From the cell containing the given text, extract its center point as [X, Y] coordinate. 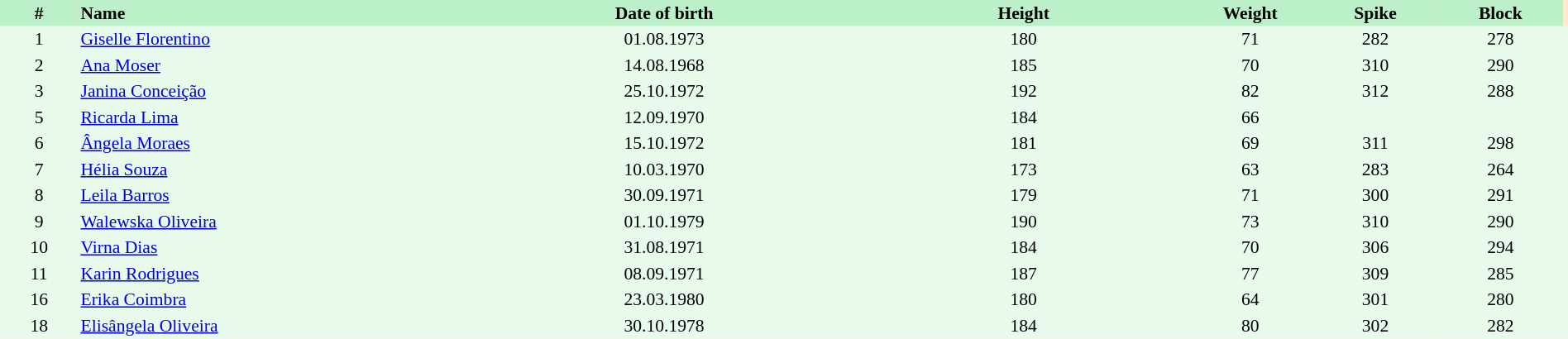
306 [1374, 248]
12.09.1970 [664, 117]
Spike [1374, 13]
82 [1250, 91]
15.10.1972 [664, 144]
14.08.1968 [664, 65]
300 [1374, 195]
Janina Conceição [273, 91]
280 [1500, 299]
80 [1250, 326]
192 [1024, 91]
66 [1250, 117]
179 [1024, 195]
23.03.1980 [664, 299]
187 [1024, 274]
30.10.1978 [664, 326]
73 [1250, 222]
173 [1024, 169]
302 [1374, 326]
264 [1500, 169]
311 [1374, 144]
Ana Moser [273, 65]
309 [1374, 274]
Erika Coimbra [273, 299]
283 [1374, 169]
301 [1374, 299]
Elisângela Oliveira [273, 326]
1 [39, 40]
18 [39, 326]
7 [39, 169]
Giselle Florentino [273, 40]
285 [1500, 274]
288 [1500, 91]
Leila Barros [273, 195]
01.08.1973 [664, 40]
3 [39, 91]
Hélia Souza [273, 169]
69 [1250, 144]
Virna Dias [273, 248]
64 [1250, 299]
298 [1500, 144]
Walewska Oliveira [273, 222]
9 [39, 222]
6 [39, 144]
185 [1024, 65]
Ângela Moraes [273, 144]
181 [1024, 144]
294 [1500, 248]
2 [39, 65]
# [39, 13]
8 [39, 195]
190 [1024, 222]
30.09.1971 [664, 195]
Karin Rodrigues [273, 274]
25.10.1972 [664, 91]
Name [273, 13]
Ricarda Lima [273, 117]
01.10.1979 [664, 222]
10.03.1970 [664, 169]
291 [1500, 195]
16 [39, 299]
Block [1500, 13]
10 [39, 248]
08.09.1971 [664, 274]
11 [39, 274]
Date of birth [664, 13]
278 [1500, 40]
312 [1374, 91]
Weight [1250, 13]
63 [1250, 169]
Height [1024, 13]
77 [1250, 274]
5 [39, 117]
31.08.1971 [664, 248]
